Return the (X, Y) coordinate for the center point of the cell that contains the specified text.  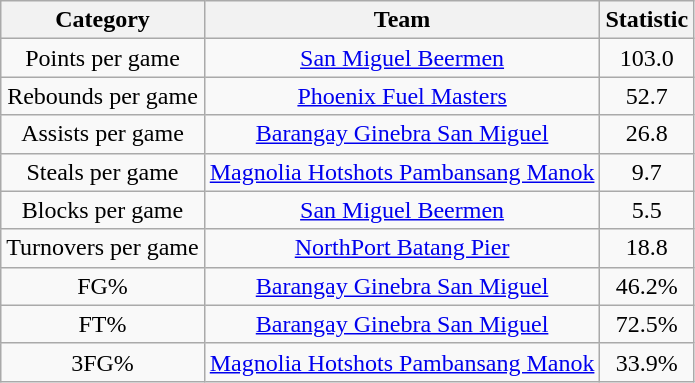
3FG% (102, 362)
18.8 (647, 248)
46.2% (647, 286)
FG% (102, 286)
Steals per game (102, 172)
103.0 (647, 58)
72.5% (647, 324)
Phoenix Fuel Masters (402, 96)
Rebounds per game (102, 96)
9.7 (647, 172)
Blocks per game (102, 210)
Points per game (102, 58)
52.7 (647, 96)
Statistic (647, 20)
NorthPort Batang Pier (402, 248)
33.9% (647, 362)
Turnovers per game (102, 248)
5.5 (647, 210)
FT% (102, 324)
Assists per game (102, 134)
Category (102, 20)
Team (402, 20)
26.8 (647, 134)
